Search for the cell housing the specified text and yield its [X, Y] center coordinate. 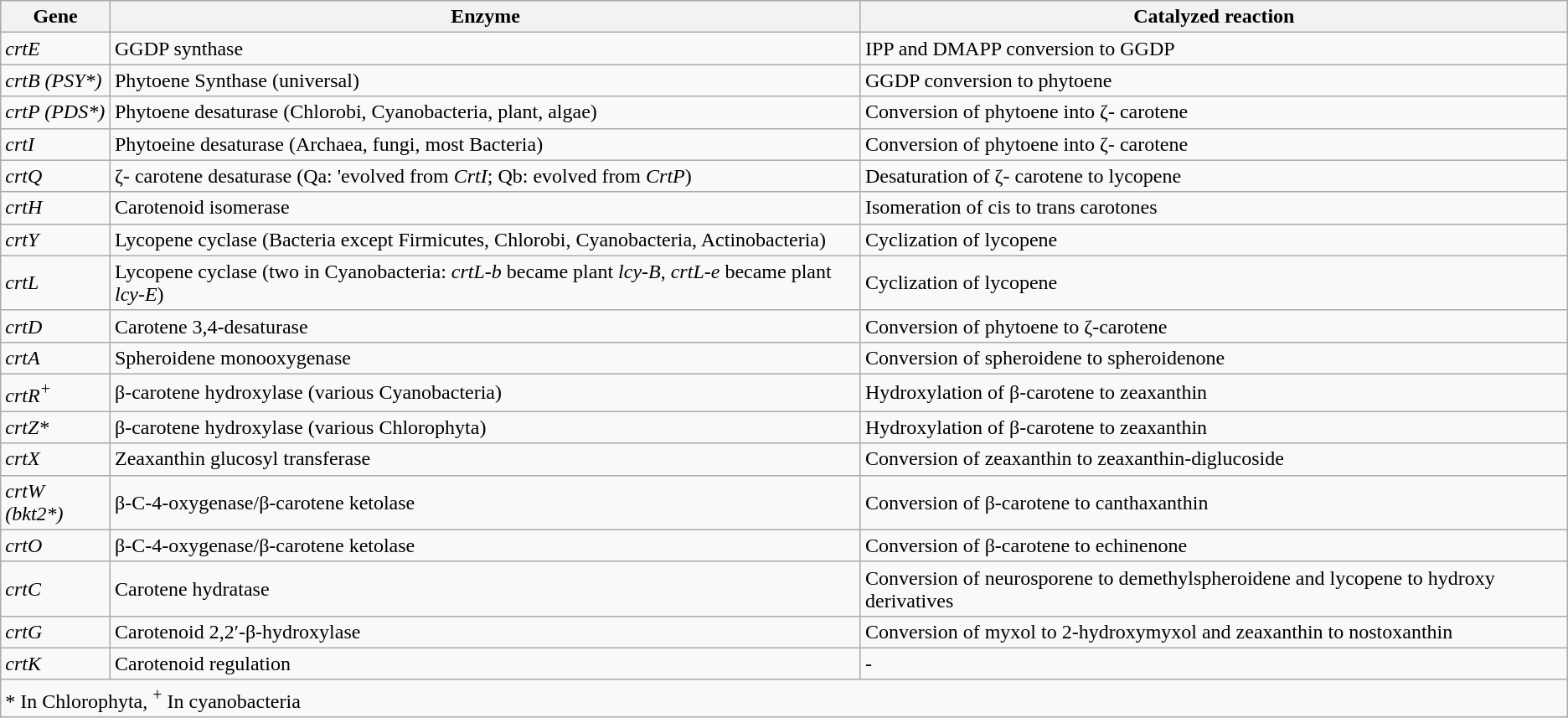
crtW (bkt2*) [55, 503]
Phytoene desaturase (Chlorobi, Cyanobacteria, plant, algae) [485, 112]
crtP (PDS*) [55, 112]
Conversion of neurosporene to demethylspheroidene and lycopene to hydroxy derivatives [1214, 588]
β-carotene hydroxylase (various Cyanobacteria) [485, 392]
Phytoeine desaturase (Archaea, fungi, most Bacteria) [485, 144]
Gene [55, 17]
IPP and DMAPP conversion to GGDP [1214, 49]
crtC [55, 588]
Isomeration of cis to trans carotones [1214, 208]
GGDP conversion to phytoene [1214, 80]
crtZ* [55, 427]
Conversion of β-carotene to canthaxanthin [1214, 503]
Conversion of myxol to 2-hydroxymyxol and zeaxanthin to nostoxanthin [1214, 632]
Enzyme [485, 17]
crtE [55, 49]
crtA [55, 358]
crtL [55, 283]
crtR+ [55, 392]
crtH [55, 208]
β-carotene hydroxylase (various Chlorophyta) [485, 427]
crtD [55, 326]
Carotenoid regulation [485, 664]
Conversion of phytoene to ζ-carotene [1214, 326]
Desaturation of ζ- carotene to lycopene [1214, 176]
ζ- carotene desaturase (Qa: 'evolved from CrtI; Qb: evolved from CrtP) [485, 176]
crtG [55, 632]
Carotenoid isomerase [485, 208]
crtY [55, 240]
Carotene hydratase [485, 588]
crtO [55, 545]
crtK [55, 664]
Spheroidene monooxygenase [485, 358]
Zeaxanthin glucosyl transferase [485, 459]
GGDP synthase [485, 49]
crtQ [55, 176]
Lycopene cyclase (two in Cyanobacteria: crtL-b became plant lcy-B, crtL-e became plant lcy-E) [485, 283]
Conversion of β-carotene to echinenone [1214, 545]
Catalyzed reaction [1214, 17]
Phytoene Synthase (universal) [485, 80]
crtI [55, 144]
crtB (PSY*) [55, 80]
Conversion of spheroidene to spheroidenone [1214, 358]
Lycopene cyclase (Bacteria except Firmicutes, Chlorobi, Cyanobacteria, Actinobacteria) [485, 240]
crtX [55, 459]
* In Chlorophyta, + In cyanobacteria [784, 699]
Carotenoid 2,2′-β-hydroxylase [485, 632]
Conversion of zeaxanthin to zeaxanthin-diglucoside [1214, 459]
Carotene 3,4-desaturase [485, 326]
- [1214, 664]
